Return (x, y) of the center of cell containing provided text 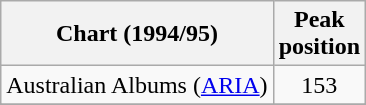
Australian Albums (ARIA) (137, 85)
Peakposition (319, 34)
153 (319, 85)
Chart (1994/95) (137, 34)
